Capture the cell that displays the provided text and extract its (X, Y) central coordinate. 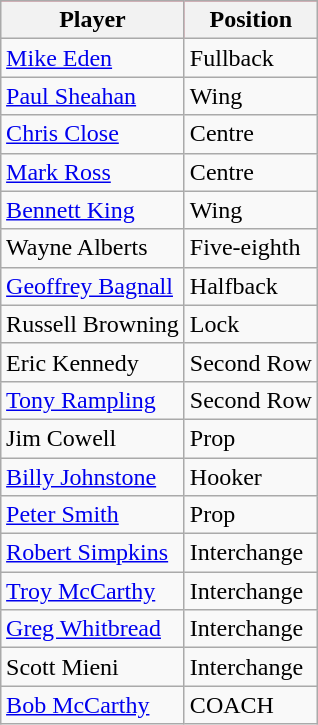
Chris Close (93, 134)
Hooker (250, 477)
Paul Sheahan (93, 96)
Eric Kennedy (93, 362)
Mike Eden (93, 58)
Five-eighth (250, 248)
Fullback (250, 58)
Bob McCarthy (93, 705)
Greg Whitbread (93, 629)
Russell Browning (93, 324)
Wayne Alberts (93, 248)
Position (250, 20)
Lock (250, 324)
Geoffrey Bagnall (93, 286)
Player (93, 20)
Robert Simpkins (93, 553)
Bennett King (93, 210)
Tony Rampling (93, 400)
Scott Mieni (93, 667)
COACH (250, 705)
Billy Johnstone (93, 477)
Peter Smith (93, 515)
Jim Cowell (93, 438)
Mark Ross (93, 172)
Halfback (250, 286)
Troy McCarthy (93, 591)
